Scan for the cell matching the given text and deliver its [x, y] coordinate at center. 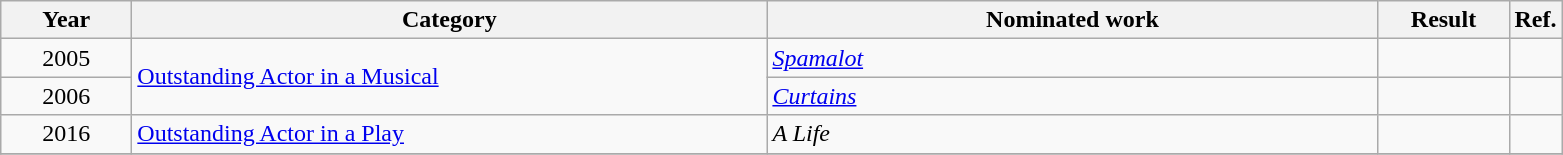
2005 [66, 58]
Outstanding Actor in a Musical [450, 77]
Curtains [1072, 96]
Nominated work [1072, 20]
Year [66, 20]
Result [1444, 20]
Spamalot [1072, 58]
Category [450, 20]
2006 [66, 96]
Outstanding Actor in a Play [450, 134]
Ref. [1536, 20]
2016 [66, 134]
A Life [1072, 134]
